Return the (X, Y) coordinate for the center point of the cell that contains the specified text.  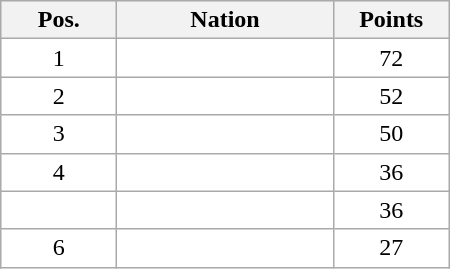
52 (391, 96)
4 (59, 172)
27 (391, 248)
3 (59, 134)
2 (59, 96)
Pos. (59, 20)
Nation (225, 20)
Points (391, 20)
50 (391, 134)
1 (59, 58)
6 (59, 248)
72 (391, 58)
